Find where the given text appears and provide that cell's center as [X, Y] coordinate. 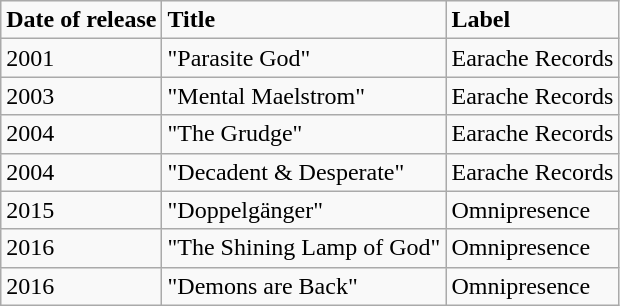
"The Grudge" [304, 134]
"The Shining Lamp of God" [304, 248]
2001 [82, 58]
Label [532, 20]
"Decadent & Desperate" [304, 172]
"Mental Maelstrom" [304, 96]
"Doppelgänger" [304, 210]
Title [304, 20]
"Parasite God" [304, 58]
Date of release [82, 20]
2003 [82, 96]
"Demons are Back" [304, 286]
2015 [82, 210]
